Output the [x, y] coordinate of the center of the cell containing the given text.  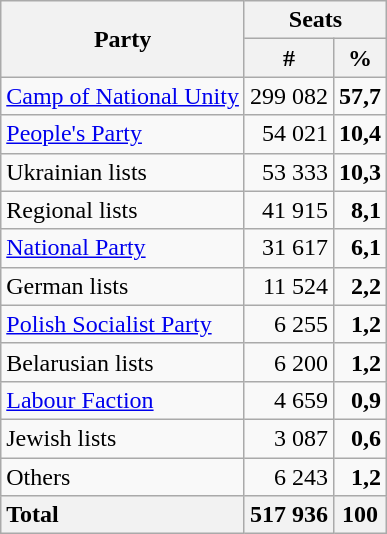
0,9 [360, 400]
National Party [123, 248]
31 617 [288, 248]
10,3 [360, 172]
6 200 [288, 362]
0,6 [360, 438]
Regional lists [123, 210]
People's Party [123, 134]
8,1 [360, 210]
Labour Faction [123, 400]
517 936 [288, 515]
53 333 [288, 172]
Ukrainian lists [123, 172]
Total [123, 515]
Camp of National Unity [123, 96]
Others [123, 477]
299 082 [288, 96]
4 659 [288, 400]
Polish Socialist Party [123, 324]
10,4 [360, 134]
57,7 [360, 96]
3 087 [288, 438]
54 021 [288, 134]
German lists [123, 286]
6 255 [288, 324]
Belarusian lists [123, 362]
2,2 [360, 286]
100 [360, 515]
% [360, 58]
41 915 [288, 210]
# [288, 58]
Seats [315, 20]
6 243 [288, 477]
Party [123, 39]
11 524 [288, 286]
Jewish lists [123, 438]
6,1 [360, 248]
